Scan for the cell matching the given text and deliver its [x, y] coordinate at center. 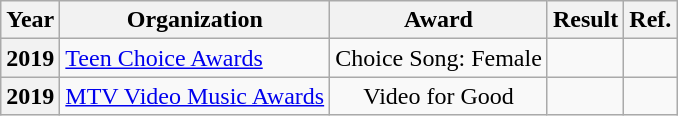
Year [30, 20]
Video for Good [439, 96]
Award [439, 20]
MTV Video Music Awards [195, 96]
Result [585, 20]
Organization [195, 20]
Ref. [650, 20]
Teen Choice Awards [195, 58]
Choice Song: Female [439, 58]
